Output the (X, Y) coordinate of the center of the cell containing the given text.  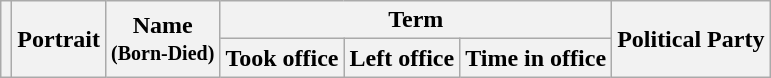
Time in office (536, 58)
Took office (282, 58)
Portrait (59, 39)
Name(Born-Died) (162, 39)
Term (416, 20)
Left office (402, 58)
Political Party (691, 39)
